For the text-containing cell, return its midpoint in (x, y) coordinate format. 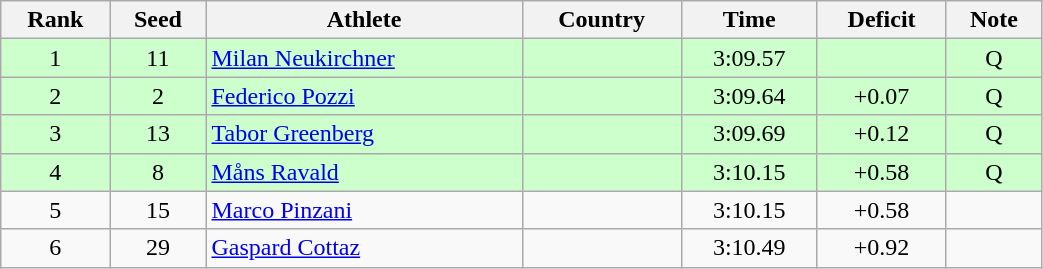
Tabor Greenberg (364, 134)
5 (56, 210)
Note (994, 20)
15 (158, 210)
3 (56, 134)
3:09.64 (749, 96)
Måns Ravald (364, 172)
Country (602, 20)
Seed (158, 20)
3:10.49 (749, 248)
Deficit (882, 20)
Federico Pozzi (364, 96)
8 (158, 172)
11 (158, 58)
+0.12 (882, 134)
Rank (56, 20)
29 (158, 248)
+0.07 (882, 96)
6 (56, 248)
Marco Pinzani (364, 210)
13 (158, 134)
1 (56, 58)
Athlete (364, 20)
Milan Neukirchner (364, 58)
Gaspard Cottaz (364, 248)
4 (56, 172)
+0.92 (882, 248)
3:09.69 (749, 134)
Time (749, 20)
3:09.57 (749, 58)
